Provide the [x, y] coordinate of the cell's center where the given text is located.  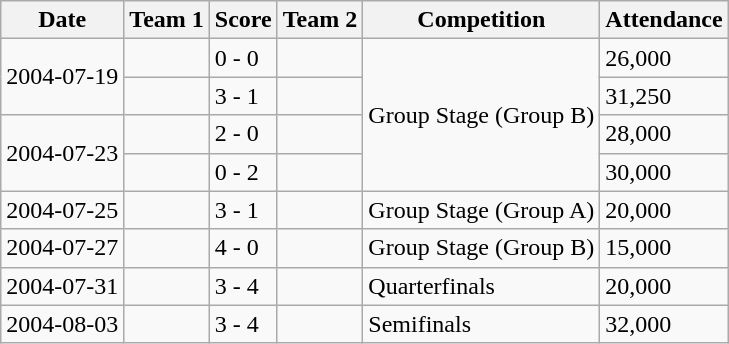
2004-07-27 [62, 248]
Group Stage (Group A) [482, 210]
32,000 [664, 324]
Quarterfinals [482, 286]
0 - 0 [243, 58]
Competition [482, 20]
Team 2 [320, 20]
2004-07-31 [62, 286]
15,000 [664, 248]
Team 1 [167, 20]
2004-07-23 [62, 153]
26,000 [664, 58]
4 - 0 [243, 248]
28,000 [664, 134]
2004-07-25 [62, 210]
30,000 [664, 172]
Attendance [664, 20]
31,250 [664, 96]
2004-07-19 [62, 77]
2 - 0 [243, 134]
Date [62, 20]
2004-08-03 [62, 324]
0 - 2 [243, 172]
Semifinals [482, 324]
Score [243, 20]
